Extract the [x, y] coordinate from the center of the cell holding the provided text.  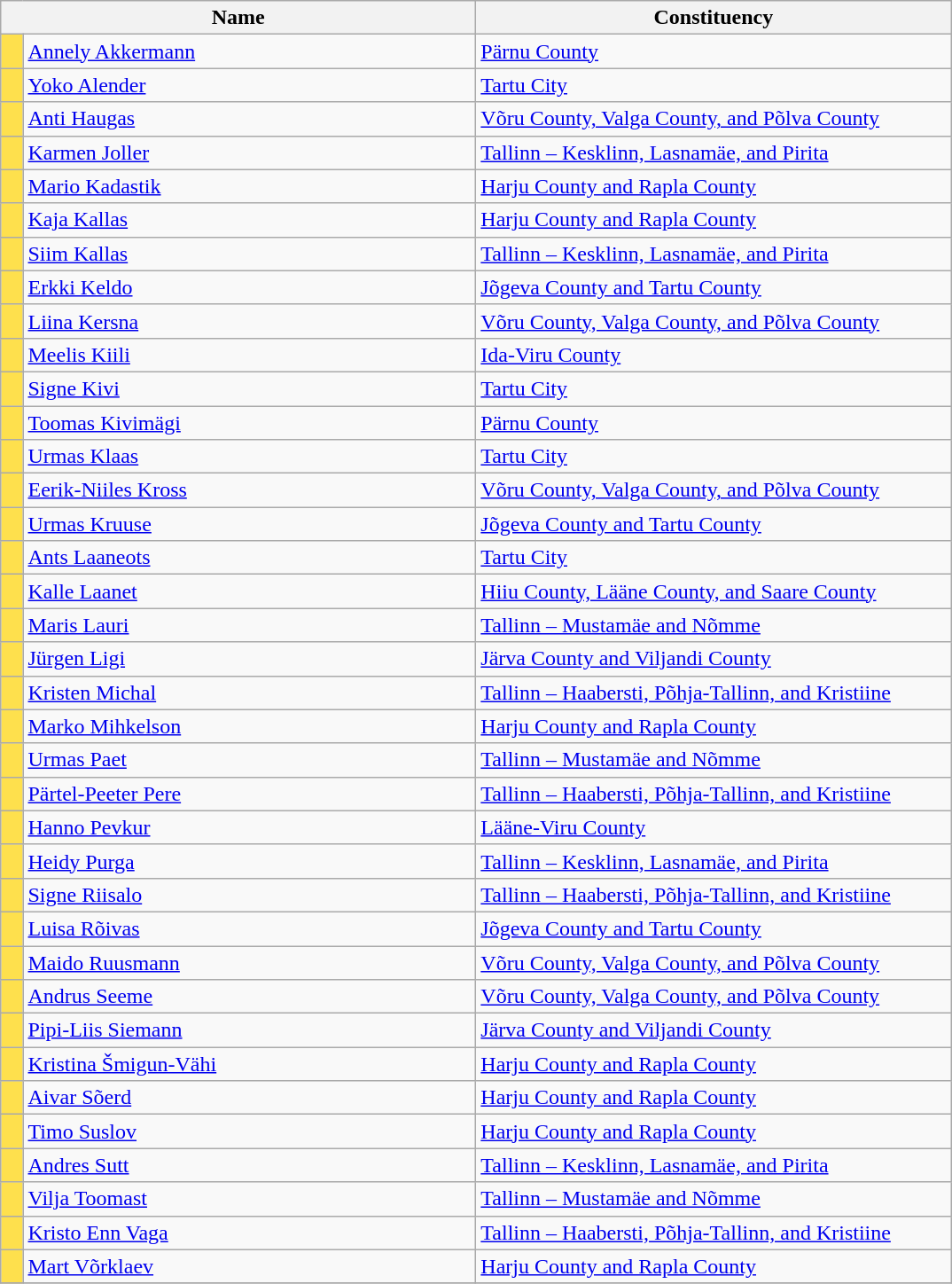
Aivar Sõerd [250, 1098]
Lääne-Viru County [714, 827]
Mario Kadastik [250, 186]
Anti Haugas [250, 119]
Siim Kallas [250, 254]
Maris Lauri [250, 625]
Hanno Pevkur [250, 827]
Marko Mihkelson [250, 726]
Kristina Šmigun-Vähi [250, 1064]
Jürgen Ligi [250, 659]
Urmas Paet [250, 760]
Signe Kivi [250, 388]
Name [238, 18]
Constituency [714, 18]
Karmen Joller [250, 153]
Kristo Enn Vaga [250, 1233]
Meelis Kiili [250, 355]
Ants Laaneots [250, 558]
Vilja Toomast [250, 1199]
Pärtel-Peeter Pere [250, 794]
Timo Suslov [250, 1131]
Kaja Kallas [250, 220]
Ida-Viru County [714, 355]
Mart Võrklaev [250, 1266]
Heidy Purga [250, 861]
Urmas Kruuse [250, 524]
Hiiu County, Lääne County, and Saare County [714, 591]
Yoko Alender [250, 85]
Annely Akkermann [250, 51]
Liina Kersna [250, 321]
Toomas Kivimägi [250, 423]
Eerik-Niiles Kross [250, 490]
Andres Sutt [250, 1165]
Erkki Keldo [250, 287]
Luisa Rõivas [250, 928]
Maido Ruusmann [250, 962]
Andrus Seeme [250, 997]
Kalle Laanet [250, 591]
Signe Riisalo [250, 895]
Kristen Michal [250, 693]
Pipi-Liis Siemann [250, 1030]
Urmas Klaas [250, 457]
